Scan for the cell matching the given text and deliver its (X, Y) coordinate at center. 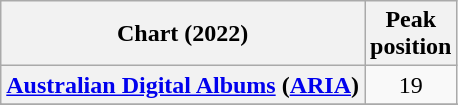
Australian Digital Albums (ARIA) (183, 85)
19 (411, 85)
Peakposition (411, 34)
Chart (2022) (183, 34)
